Return (x, y) of the center of cell containing provided text 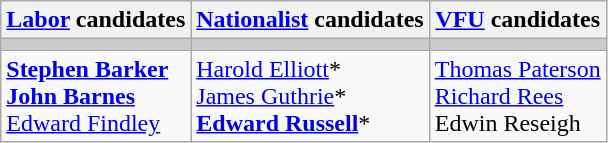
Nationalist candidates (310, 20)
Stephen BarkerJohn BarnesEdward Findley (96, 96)
Labor candidates (96, 20)
Thomas PatersonRichard ReesEdwin Reseigh (518, 96)
VFU candidates (518, 20)
Harold Elliott*James Guthrie*Edward Russell* (310, 96)
